Extract the [x, y] coordinate from the center of the cell holding the provided text.  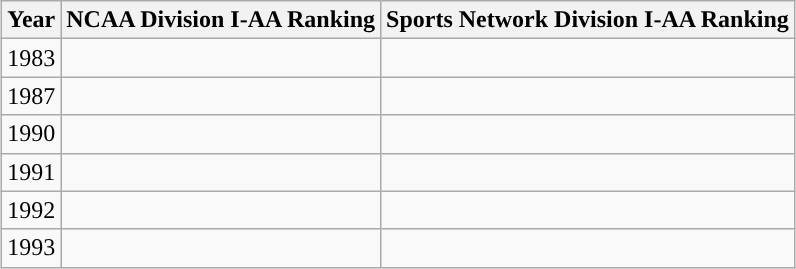
NCAA Division I-AA Ranking [221, 20]
1990 [32, 134]
1983 [32, 58]
Sports Network Division I-AA Ranking [588, 20]
Year [32, 20]
1987 [32, 96]
1991 [32, 172]
1993 [32, 248]
1992 [32, 210]
